Find where the given text appears and provide that cell's center as [X, Y] coordinate. 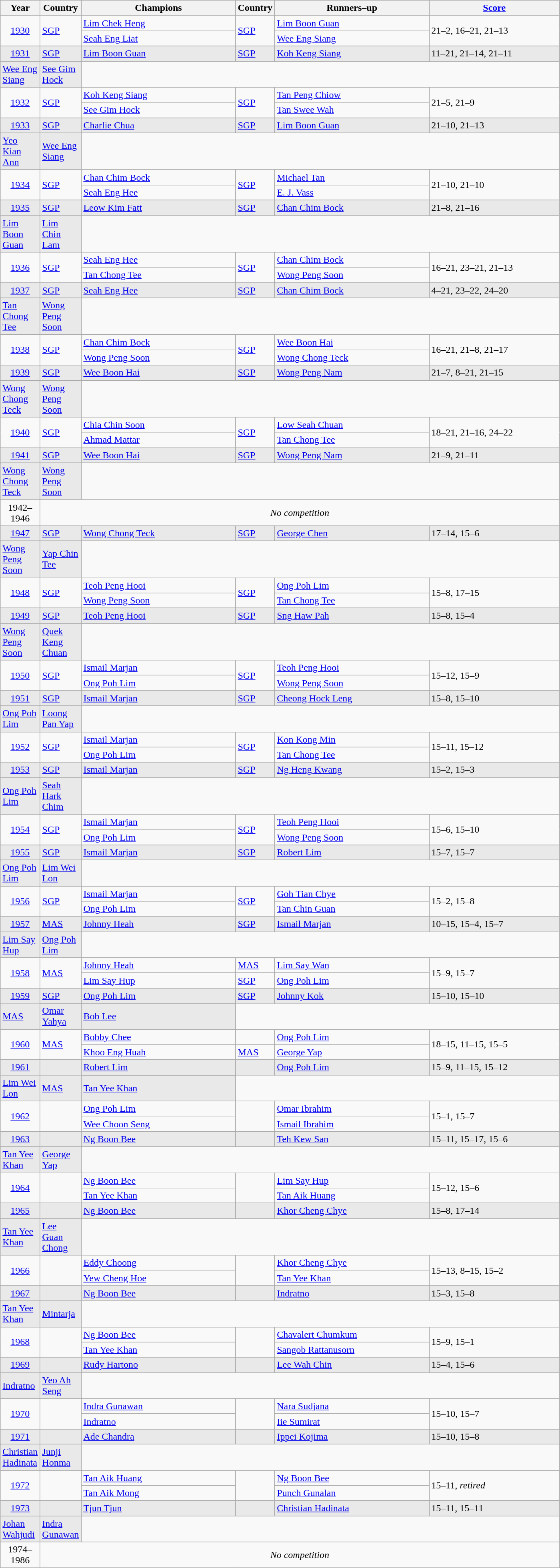
Lee Wah Chin [352, 1365]
1934 [20, 185]
1955 [20, 852]
1958 [20, 973]
Goh Tian Chye [352, 894]
15–11, 15–12 [494, 747]
Ismail Ibrahim [352, 1124]
15–8, 17–15 [494, 593]
Ng Heng Kwang [352, 770]
Nara Sudjana [352, 1406]
Omar Yahya [61, 1017]
Seah Eng Liat [158, 38]
1974–1986 [20, 1555]
1931 [20, 54]
18–15, 11–15, 15–5 [494, 1045]
Kon Kong Min [352, 739]
1932 [20, 102]
Ade Chandra [158, 1436]
Ahmad Mattar [158, 440]
1971 [20, 1436]
1961 [20, 1067]
1957 [20, 924]
15–10, 15–10 [494, 996]
1956 [20, 901]
21–8, 21–16 [494, 208]
15–10, 15–7 [494, 1414]
1951 [20, 698]
1970 [20, 1414]
Tan Aik Mong [158, 1493]
15–8, 17–14 [494, 1211]
1962 [20, 1116]
Wee Choon Seng [158, 1124]
1969 [20, 1365]
Rudy Hartono [158, 1365]
1963 [20, 1139]
15–7, 15–7 [494, 852]
1940 [20, 432]
1950 [20, 675]
Khoo Eng Huah [158, 1052]
Yap Chin Tee [61, 559]
21–5, 21–9 [494, 102]
16–21, 21–8, 21–17 [494, 350]
1968 [20, 1342]
17–14, 15–6 [494, 533]
Year [20, 8]
Loong Pan Yap [61, 719]
Lim Chek Heng [158, 23]
Yeo Kian Ann [20, 151]
E. J. Vass [352, 192]
15–12, 15–9 [494, 675]
1942–1946 [20, 513]
1952 [20, 747]
1935 [20, 208]
21–9, 21–11 [494, 455]
Tan Swee Wah [352, 110]
Champions [158, 8]
15–9, 11–15, 15–12 [494, 1067]
Leow Kim Fatt [158, 208]
Yeo Ah Seng [61, 1385]
Charlie Chua [158, 125]
1964 [20, 1188]
Junji Honma [61, 1457]
Score [494, 8]
Tan Peng Chiow [352, 95]
15–12, 15–6 [494, 1188]
1954 [20, 829]
1966 [20, 1270]
Teh Kew San [352, 1139]
Mintarja [61, 1314]
1965 [20, 1211]
1959 [20, 996]
15–2, 15–3 [494, 770]
Iie Sumirat [352, 1421]
1941 [20, 455]
Sng Haw Pah [352, 616]
Runners–up [352, 8]
15–3, 15–8 [494, 1293]
Lim Say Wan [352, 965]
15–11, retired [494, 1485]
1973 [20, 1508]
Tjun Tjun [158, 1508]
1949 [20, 616]
Tan Chin Guan [352, 909]
Cheong Hock Leng [352, 698]
Low Seah Chuan [352, 425]
Bobby Chee [158, 1037]
15–2, 15–8 [494, 901]
15–6, 15–10 [494, 829]
Chavalert Chumkum [352, 1334]
Ippei Kojima [352, 1436]
15–10, 15–8 [494, 1436]
Yew Cheng Hoe [158, 1278]
1937 [20, 290]
15–8, 15–10 [494, 698]
21–7, 8–21, 21–15 [494, 373]
Punch Gunalan [352, 1493]
15–1, 15–7 [494, 1116]
1933 [20, 125]
Chia Chin Soon [158, 425]
Johan Wahjudi [20, 1529]
Lim Chin Lam [61, 234]
1953 [20, 770]
21–10, 21–13 [494, 125]
15–11, 15–11 [494, 1508]
1930 [20, 31]
21–2, 16–21, 21–13 [494, 31]
1960 [20, 1045]
Omar Ibrahim [352, 1109]
15–9, 15–1 [494, 1342]
Sangob Rattanusorn [352, 1350]
4–21, 23–22, 24–20 [494, 290]
15–11, 15–17, 15–6 [494, 1139]
Michael Tan [352, 177]
1948 [20, 593]
15–8, 15–4 [494, 616]
Eddy Choong [158, 1263]
1972 [20, 1485]
10–15, 15–4, 15–7 [494, 924]
11–21, 21–14, 21–11 [494, 54]
1939 [20, 373]
Johnny Kok [352, 996]
15–13, 8–15, 15–2 [494, 1270]
Seah Hark Chim [61, 796]
1936 [20, 268]
21–10, 21–10 [494, 185]
18–21, 21–16, 24–22 [494, 432]
1938 [20, 350]
1947 [20, 533]
16–21, 23–21, 21–13 [494, 268]
Lee Guan Chong [61, 1237]
1967 [20, 1293]
15–9, 15–7 [494, 973]
Bob Lee [158, 1017]
15–4, 15–6 [494, 1365]
Quek Keng Chuan [61, 642]
George Chen [352, 533]
